Identify which cell holds the provided text, then report its [x, y] central coordinate. 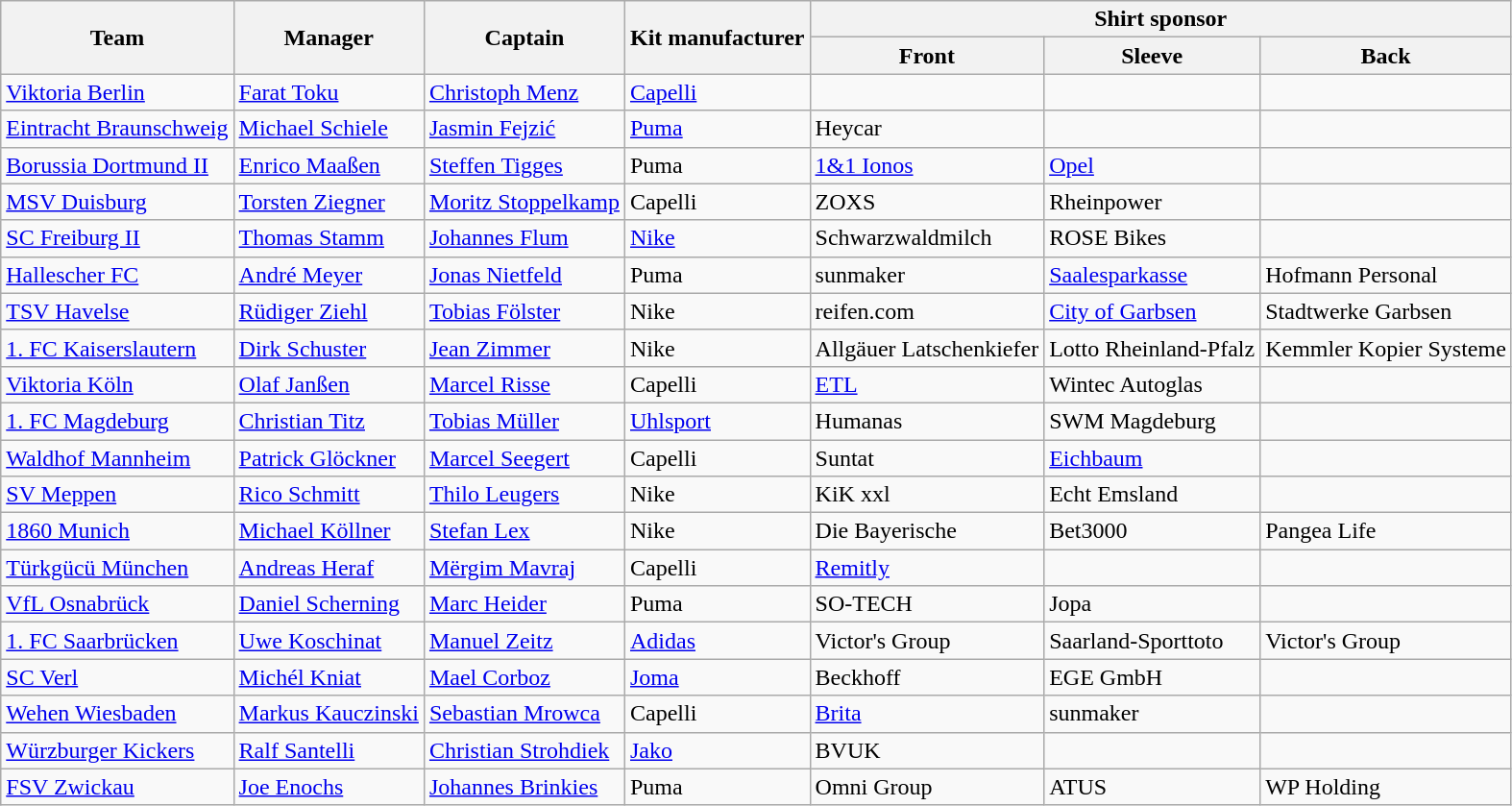
Bet3000 [1153, 531]
Enrico Maaßen [329, 165]
SWM Magdeburg [1153, 421]
ZOXS [927, 202]
Andreas Heraf [329, 568]
Farat Toku [329, 92]
Joma [717, 677]
FSV Zwickau [117, 787]
Tobias Müller [524, 421]
BVUK [927, 750]
Michél Kniat [329, 677]
SC Freiburg II [117, 238]
Opel [1153, 165]
Adidas [717, 641]
Beckhoff [927, 677]
Tobias Fölster [524, 311]
Saalesparkasse [1153, 275]
ATUS [1153, 787]
Eichbaum [1153, 458]
Thilo Leugers [524, 495]
Jopa [1153, 604]
Wintec Autoglas [1153, 384]
SO-TECH [927, 604]
MSV Duisburg [117, 202]
1. FC Magdeburg [117, 421]
Christian Titz [329, 421]
Dirk Schuster [329, 348]
Marc Heider [524, 604]
ROSE Bikes [1153, 238]
Steffen Tigges [524, 165]
ETL [927, 384]
Heycar [927, 129]
Christian Strohdiek [524, 750]
Stadtwerke Garbsen [1386, 311]
Thomas Stamm [329, 238]
WP Holding [1386, 787]
Die Bayerische [927, 531]
André Meyer [329, 275]
Borussia Dortmund II [117, 165]
Team [117, 37]
Sleeve [1153, 56]
Stefan Lex [524, 531]
Christoph Menz [524, 92]
Ralf Santelli [329, 750]
Patrick Glöckner [329, 458]
Manuel Zeitz [524, 641]
Echt Emsland [1153, 495]
Hallescher FC [117, 275]
Jako [717, 750]
Türkgücü München [117, 568]
TSV Havelse [117, 311]
Eintracht Braunschweig [117, 129]
Marcel Seegert [524, 458]
City of Garbsen [1153, 311]
1. FC Saarbrücken [117, 641]
Michael Schiele [329, 129]
Sebastian Mrowca [524, 714]
EGE GmbH [1153, 677]
Moritz Stoppelkamp [524, 202]
1. FC Kaiserslautern [117, 348]
Front [927, 56]
Jasmin Fejzić [524, 129]
Uhlsport [717, 421]
Kemmler Kopier Systeme [1386, 348]
Schwarzwaldmilch [927, 238]
Wehen Wiesbaden [117, 714]
Brita [927, 714]
Waldhof Mannheim [117, 458]
Captain [524, 37]
Suntat [927, 458]
Shirt sponsor [1160, 19]
Pangea Life [1386, 531]
Rheinpower [1153, 202]
VfL Osnabrück [117, 604]
Allgäuer Latschenkiefer [927, 348]
Saarland-Sporttoto [1153, 641]
Joe Enochs [329, 787]
SC Verl [117, 677]
Humanas [927, 421]
Mërgim Mavraj [524, 568]
Johannes Flum [524, 238]
KiK xxl [927, 495]
Johannes Brinkies [524, 787]
Daniel Scherning [329, 604]
Kit manufacturer [717, 37]
Lotto Rheinland-Pfalz [1153, 348]
Back [1386, 56]
Jean Zimmer [524, 348]
Omni Group [927, 787]
Würzburger Kickers [117, 750]
1860 Munich [117, 531]
Viktoria Köln [117, 384]
Hofmann Personal [1386, 275]
reifen.com [927, 311]
Viktoria Berlin [117, 92]
Michael Köllner [329, 531]
SV Meppen [117, 495]
Remitly [927, 568]
Jonas Nietfeld [524, 275]
Mael Corboz [524, 677]
Olaf Janßen [329, 384]
Torsten Ziegner [329, 202]
Manager [329, 37]
Markus Kauczinski [329, 714]
Uwe Koschinat [329, 641]
1&1 Ionos [927, 165]
Marcel Risse [524, 384]
Rüdiger Ziehl [329, 311]
Rico Schmitt [329, 495]
